From the cell containing the given text, extract its center point as (x, y) coordinate. 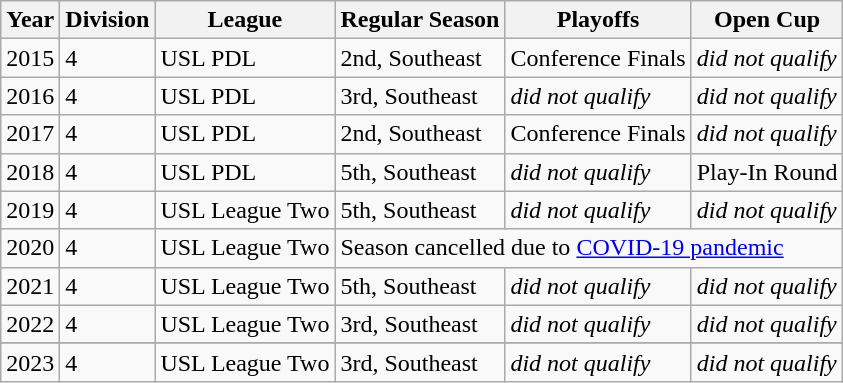
2022 (30, 324)
Playoffs (598, 20)
2021 (30, 286)
Open Cup (767, 20)
2015 (30, 58)
2018 (30, 172)
Regular Season (420, 20)
2016 (30, 96)
Division (108, 20)
Season cancelled due to COVID-19 pandemic (589, 248)
Play-In Round (767, 172)
2023 (30, 362)
League (245, 20)
2020 (30, 248)
Year (30, 20)
2017 (30, 134)
2019 (30, 210)
